Identify which cell holds the provided text, then report its [X, Y] central coordinate. 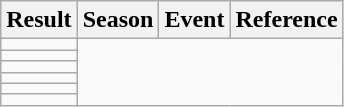
Season [118, 20]
Reference [286, 20]
Event [194, 20]
Result [39, 20]
